Return [X, Y] of the center of cell containing provided text 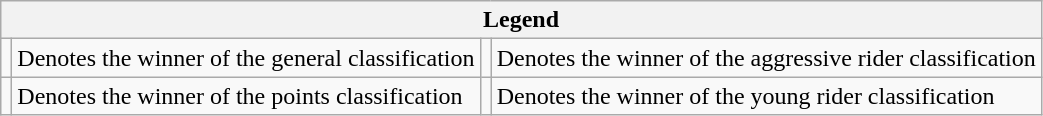
Denotes the winner of the general classification [246, 58]
Denotes the winner of the aggressive rider classification [766, 58]
Denotes the winner of the young rider classification [766, 96]
Denotes the winner of the points classification [246, 96]
Legend [522, 20]
